Pinpoint the cell where the given text exists, returning its [X, Y] midpoint coordinate. 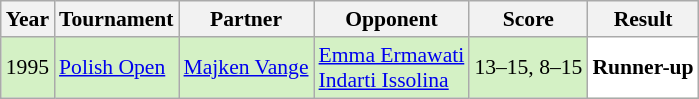
Emma Ermawati Indarti Issolina [392, 68]
1995 [28, 68]
Score [528, 19]
Polish Open [116, 68]
Partner [246, 19]
Result [642, 19]
Opponent [392, 19]
Tournament [116, 19]
13–15, 8–15 [528, 68]
Year [28, 19]
Runner-up [642, 68]
Majken Vange [246, 68]
